Output the [x, y] coordinate of the center of the cell containing the given text.  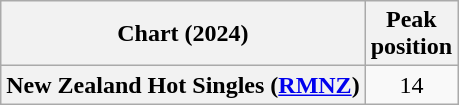
14 [411, 85]
Chart (2024) [183, 34]
New Zealand Hot Singles (RMNZ) [183, 85]
Peakposition [411, 34]
